Detect which cell encompasses the target text, then output its (X, Y) center coordinate. 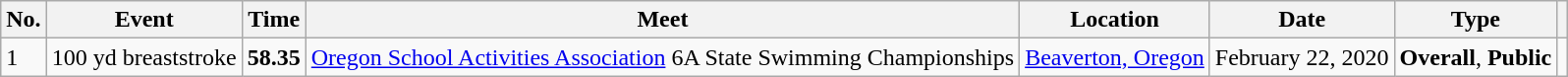
Type (1476, 20)
58.35 (273, 57)
1 (24, 57)
Oregon School Activities Association 6A State Swimming Championships (662, 57)
Event (143, 20)
Beaverton, Oregon (1115, 57)
Overall, Public (1476, 57)
February 22, 2020 (1302, 57)
100 yd breaststroke (143, 57)
No. (24, 20)
Time (273, 20)
Date (1302, 20)
Meet (662, 20)
Location (1115, 20)
